Provide the [X, Y] coordinate of the cell's center where the given text is located.  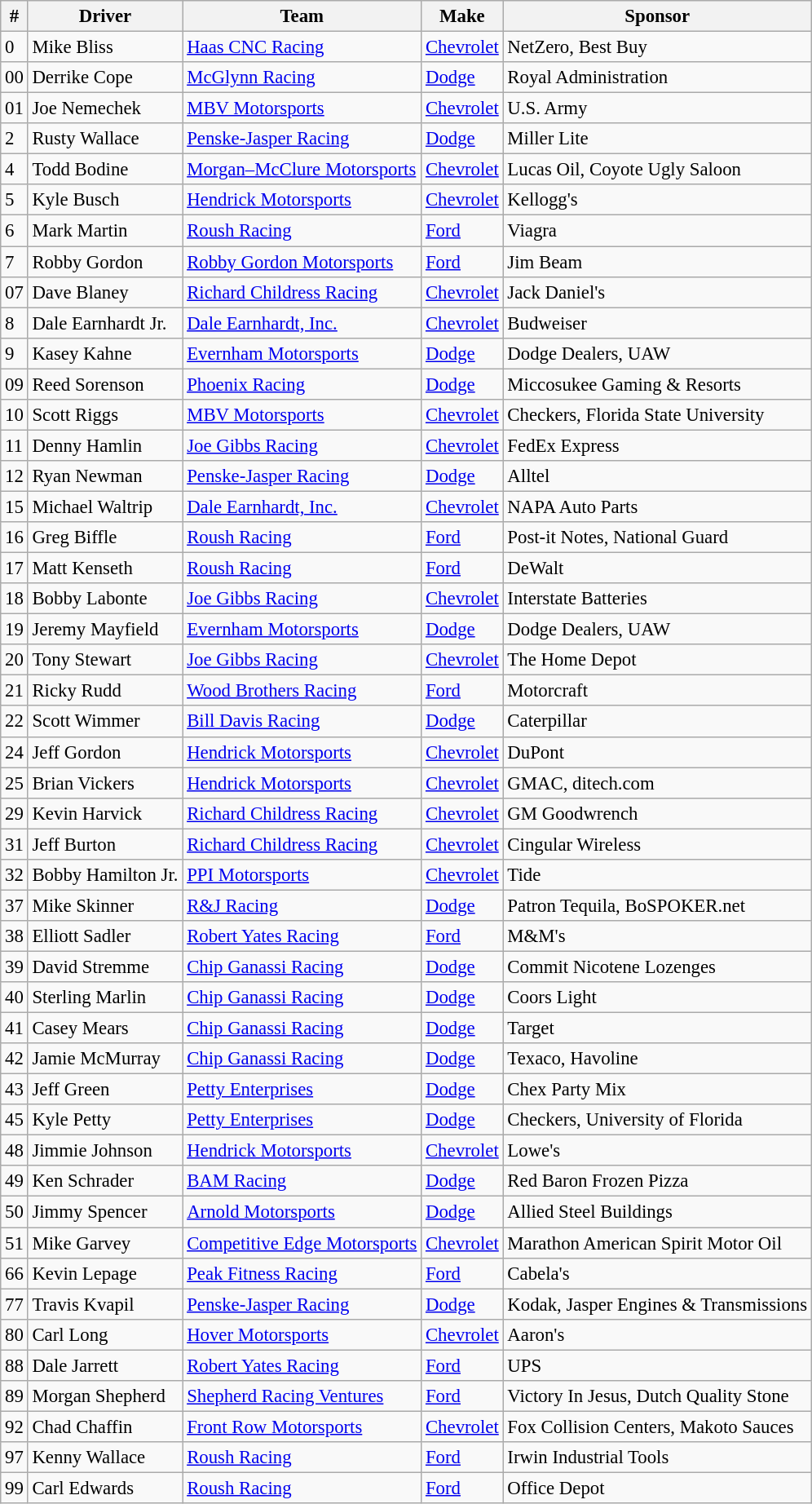
20 [15, 660]
50 [15, 1212]
# [15, 16]
Mike Skinner [105, 905]
Team [302, 16]
Victory In Jesus, Dutch Quality Stone [657, 1396]
Front Row Motorsports [302, 1427]
Arnold Motorsports [302, 1212]
4 [15, 170]
Sterling Marlin [105, 998]
21 [15, 691]
Jeff Gordon [105, 752]
Red Baron Frozen Pizza [657, 1182]
Irwin Industrial Tools [657, 1458]
77 [15, 1304]
48 [15, 1151]
M&M's [657, 936]
Viagra [657, 231]
Kevin Harvick [105, 813]
25 [15, 783]
Competitive Edge Motorsports [302, 1243]
Texaco, Havoline [657, 1059]
97 [15, 1458]
David Stremme [105, 967]
Interstate Batteries [657, 599]
Rusty Wallace [105, 139]
Reed Sorenson [105, 384]
19 [15, 630]
66 [15, 1273]
Miccosukee Gaming & Resorts [657, 384]
6 [15, 231]
15 [15, 506]
Tony Stewart [105, 660]
8 [15, 323]
Brian Vickers [105, 783]
Fox Collision Centers, Makoto Sauces [657, 1427]
Cabela's [657, 1273]
Checkers, University of Florida [657, 1120]
01 [15, 108]
Kevin Lepage [105, 1273]
92 [15, 1427]
NetZero, Best Buy [657, 47]
22 [15, 722]
Post-it Notes, National Guard [657, 537]
McGlynn Racing [302, 77]
Scott Riggs [105, 415]
Joe Nemechek [105, 108]
00 [15, 77]
09 [15, 384]
Kenny Wallace [105, 1458]
BAM Racing [302, 1182]
Cingular Wireless [657, 844]
Mark Martin [105, 231]
Dale Earnhardt Jr. [105, 323]
43 [15, 1090]
Derrike Cope [105, 77]
Casey Mears [105, 1028]
UPS [657, 1365]
40 [15, 998]
Caterpillar [657, 722]
Haas CNC Racing [302, 47]
Mike Garvey [105, 1243]
80 [15, 1334]
Jimmie Johnson [105, 1151]
37 [15, 905]
32 [15, 875]
Coors Light [657, 998]
Motorcraft [657, 691]
Alltel [657, 476]
NAPA Auto Parts [657, 506]
Scott Wimmer [105, 722]
U.S. Army [657, 108]
Jeremy Mayfield [105, 630]
Marathon American Spirit Motor Oil [657, 1243]
Dale Jarrett [105, 1365]
99 [15, 1488]
Shepherd Racing Ventures [302, 1396]
Greg Biffle [105, 537]
Driver [105, 16]
51 [15, 1243]
Make [462, 16]
Morgan Shepherd [105, 1396]
Carl Edwards [105, 1488]
Sponsor [657, 16]
Robby Gordon Motorsports [302, 262]
Jeff Green [105, 1090]
Kyle Busch [105, 200]
45 [15, 1120]
41 [15, 1028]
Bobby Labonte [105, 599]
Bill Davis Racing [302, 722]
88 [15, 1365]
Kyle Petty [105, 1120]
Commit Nicotene Lozenges [657, 967]
Robby Gordon [105, 262]
Hover Motorsports [302, 1334]
Jeff Burton [105, 844]
Miller Lite [657, 139]
Kasey Kahne [105, 353]
Travis Kvapil [105, 1304]
Elliott Sadler [105, 936]
89 [15, 1396]
Dave Blaney [105, 292]
Mike Bliss [105, 47]
DuPont [657, 752]
R&J Racing [302, 905]
18 [15, 599]
GM Goodwrench [657, 813]
39 [15, 967]
16 [15, 537]
29 [15, 813]
Aaron's [657, 1334]
9 [15, 353]
PPI Motorsports [302, 875]
Matt Kenseth [105, 568]
31 [15, 844]
10 [15, 415]
17 [15, 568]
Jack Daniel's [657, 292]
Allied Steel Buildings [657, 1212]
Ken Schrader [105, 1182]
11 [15, 445]
24 [15, 752]
DeWalt [657, 568]
Patron Tequila, BoSPOKER.net [657, 905]
Michael Waltrip [105, 506]
Jim Beam [657, 262]
Bobby Hamilton Jr. [105, 875]
Chad Chaffin [105, 1427]
Office Depot [657, 1488]
Royal Administration [657, 77]
Phoenix Racing [302, 384]
Lowe's [657, 1151]
Todd Bodine [105, 170]
The Home Depot [657, 660]
Jimmy Spencer [105, 1212]
Ryan Newman [105, 476]
GMAC, ditech.com [657, 783]
Wood Brothers Racing [302, 691]
Target [657, 1028]
2 [15, 139]
Tide [657, 875]
Denny Hamlin [105, 445]
7 [15, 262]
38 [15, 936]
Lucas Oil, Coyote Ugly Saloon [657, 170]
Kellogg's [657, 200]
12 [15, 476]
Morgan–McClure Motorsports [302, 170]
0 [15, 47]
FedEx Express [657, 445]
Peak Fitness Racing [302, 1273]
49 [15, 1182]
Jamie McMurray [105, 1059]
Chex Party Mix [657, 1090]
5 [15, 200]
Budweiser [657, 323]
07 [15, 292]
Ricky Rudd [105, 691]
Carl Long [105, 1334]
Checkers, Florida State University [657, 415]
42 [15, 1059]
Kodak, Jasper Engines & Transmissions [657, 1304]
